Scan for the cell matching the given text and deliver its (X, Y) coordinate at center. 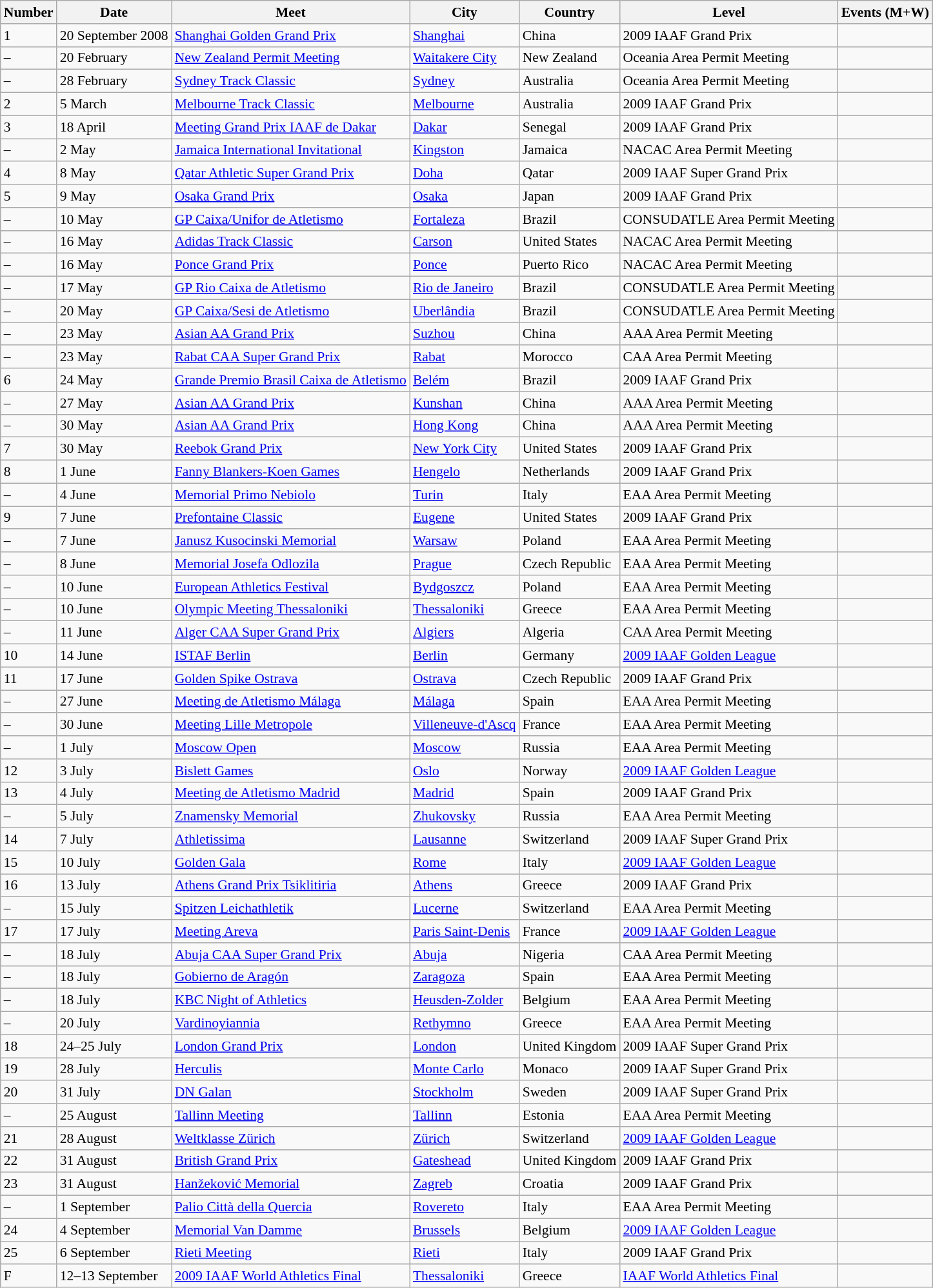
Rovereto (465, 1207)
7 (28, 449)
24–25 July (114, 1046)
Norway (570, 771)
Kunshan (465, 403)
Zaragoza (465, 977)
20 September 2008 (114, 35)
Athens (465, 886)
15 July (114, 909)
18 April (114, 127)
Doha (465, 173)
Heusden-Zolder (465, 1000)
Level (728, 12)
Rome (465, 862)
Bydgoszcz (465, 587)
27 May (114, 403)
12–13 September (114, 1276)
1 September (114, 1207)
31 July (114, 1093)
Lucerne (465, 909)
Zürich (465, 1138)
Reebok Grand Prix (290, 449)
GP Caixa/Unifor de Atletismo (290, 219)
30 June (114, 725)
20 May (114, 311)
5 March (114, 104)
Gobierno de Aragón (290, 977)
Znamensky Memorial (290, 817)
Gateshead (465, 1161)
19 (28, 1069)
8 (28, 472)
GP Caixa/Sesi de Atletismo (290, 311)
Fanny Blankers-Koen Games (290, 472)
10 May (114, 219)
Meeting Grand Prix IAAF de Dakar (290, 127)
Sydney (465, 81)
20 July (114, 1024)
New Zealand (570, 58)
17 June (114, 679)
Meeting Lille Metropole (290, 725)
8 May (114, 173)
Abuja (465, 955)
Málaga (465, 702)
Hong Kong (465, 426)
Ponce Grand Prix (290, 265)
Zagreb (465, 1184)
Jamaica International Invitational (290, 150)
3 July (114, 771)
Qatar Athletic Super Grand Prix (290, 173)
4 September (114, 1230)
Rieti (465, 1253)
Turin (465, 495)
23 (28, 1184)
1 (28, 35)
6 September (114, 1253)
14 (28, 840)
Grande Premio Brasil Caixa de Atletismo (290, 380)
Algeria (570, 633)
Meeting Areva (290, 931)
3 (28, 127)
4 July (114, 793)
Morocco (570, 357)
Hengelo (465, 472)
Bislett Games (290, 771)
Golden Gala (290, 862)
Estonia (570, 1115)
London (465, 1046)
5 (28, 196)
Athens Grand Prix Tsiklitiria (290, 886)
New York City (465, 449)
Prefontaine Classic (290, 518)
Tallinn Meeting (290, 1115)
Stockholm (465, 1093)
New Zealand Permit Meeting (290, 58)
17 May (114, 288)
Herculis (290, 1069)
Ostrava (465, 679)
London Grand Prix (290, 1046)
Dakar (465, 127)
Tallinn (465, 1115)
Suzhou (465, 334)
Rabat CAA Super Grand Prix (290, 357)
Berlin (465, 656)
11 June (114, 633)
Memorial Primo Nebiolo (290, 495)
F (28, 1276)
Vardinoyiannia (290, 1024)
25 (28, 1253)
17 July (114, 931)
Germany (570, 656)
Number (28, 12)
Athletissima (290, 840)
11 (28, 679)
21 (28, 1138)
Monte Carlo (465, 1069)
8 June (114, 564)
British Grand Prix (290, 1161)
17 (28, 931)
Villeneuve-d'Ascq (465, 725)
Abuja CAA Super Grand Prix (290, 955)
18 (28, 1046)
1 June (114, 472)
KBC Night of Athletics (290, 1000)
Oslo (465, 771)
Uberlândia (465, 311)
4 June (114, 495)
6 (28, 380)
ISTAF Berlin (290, 656)
Adidas Track Classic (290, 242)
Olympic Meeting Thessaloniki (290, 609)
Rieti Meeting (290, 1253)
Qatar (570, 173)
Japan (570, 196)
Jamaica (570, 150)
Golden Spike Ostrava (290, 679)
Carson (465, 242)
Waitakere City (465, 58)
Sweden (570, 1093)
Events (M+W) (885, 12)
13 (28, 793)
Croatia (570, 1184)
Memorial Van Damme (290, 1230)
GP Rio Caixa de Atletismo (290, 288)
28 February (114, 81)
Sydney Track Classic (290, 81)
Country (570, 12)
28 August (114, 1138)
Osaka Grand Prix (290, 196)
Date (114, 12)
Rabat (465, 357)
Spitzen Leichathletik (290, 909)
Prague (465, 564)
Paris Saint-Denis (465, 931)
Meeting de Atletismo Málaga (290, 702)
Memorial Josefa Odlozila (290, 564)
16 (28, 886)
European Athletics Festival (290, 587)
24 (28, 1230)
Warsaw (465, 541)
Fortaleza (465, 219)
2 May (114, 150)
Weltklasse Zürich (290, 1138)
7 July (114, 840)
DN Galan (290, 1093)
Belém (465, 380)
15 (28, 862)
Zhukovsky (465, 817)
9 (28, 518)
4 (28, 173)
Rethymno (465, 1024)
Meeting de Atletismo Madrid (290, 793)
Osaka (465, 196)
24 May (114, 380)
Meet (290, 12)
12 (28, 771)
City (465, 12)
Moscow Open (290, 748)
Monaco (570, 1069)
Eugene (465, 518)
IAAF World Athletics Final (728, 1276)
Puerto Rico (570, 265)
Kingston (465, 150)
2009 IAAF World Athletics Final (290, 1276)
Senegal (570, 127)
9 May (114, 196)
13 July (114, 886)
Alger CAA Super Grand Prix (290, 633)
Shanghai (465, 35)
10 July (114, 862)
1 July (114, 748)
Shanghai Golden Grand Prix (290, 35)
28 July (114, 1069)
25 August (114, 1115)
Brussels (465, 1230)
2 (28, 104)
20 (28, 1093)
Algiers (465, 633)
Moscow (465, 748)
Ponce (465, 265)
Nigeria (570, 955)
27 June (114, 702)
10 (28, 656)
Melbourne Track Classic (290, 104)
Netherlands (570, 472)
Palio Città della Quercia (290, 1207)
5 July (114, 817)
20 February (114, 58)
Lausanne (465, 840)
Rio de Janeiro (465, 288)
Janusz Kusocinski Memorial (290, 541)
Madrid (465, 793)
22 (28, 1161)
Hanžeković Memorial (290, 1184)
14 June (114, 656)
Melbourne (465, 104)
